Identify which cell holds the provided text, then report its (x, y) central coordinate. 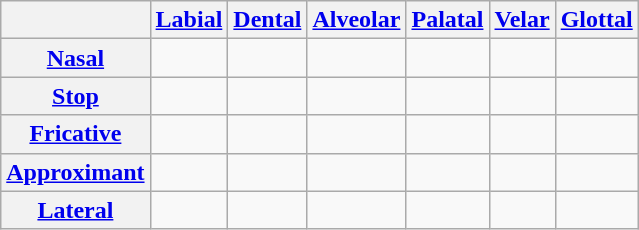
Alveolar (356, 20)
Fricative (76, 134)
Velar (522, 20)
Stop (76, 96)
Nasal (76, 58)
Palatal (448, 20)
Dental (268, 20)
Approximant (76, 172)
Lateral (76, 210)
Labial (189, 20)
Glottal (596, 20)
